Provide the [x, y] coordinate of the cell's center where the given text is located.  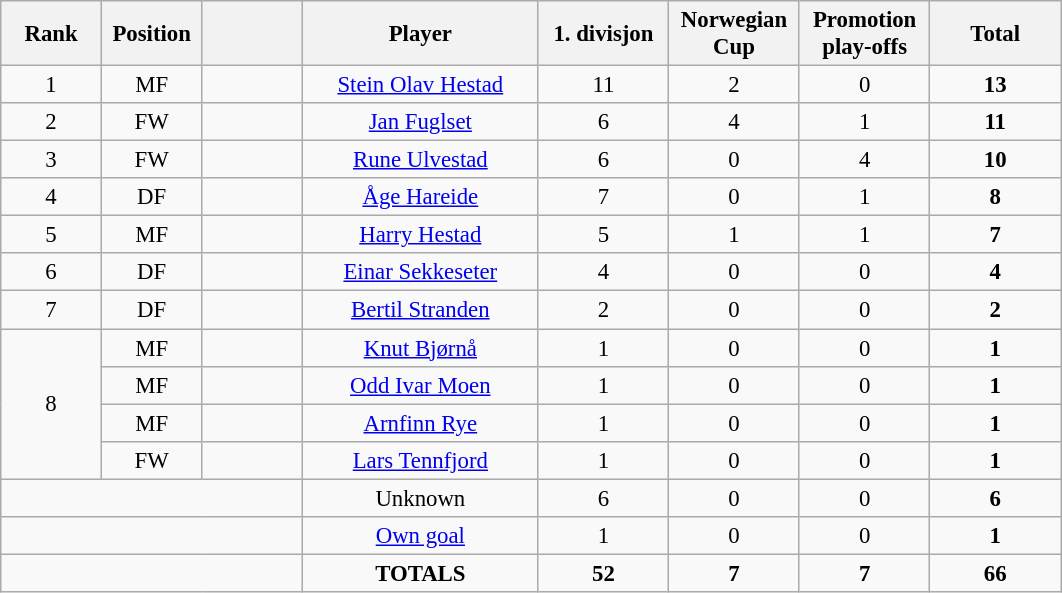
13 [996, 85]
Jan Fuglset [421, 122]
Åge Hareide [421, 197]
3 [52, 160]
Promotion play-offs [864, 34]
TOTALS [421, 573]
52 [604, 573]
Stein Olav Hestad [421, 85]
Unknown [421, 498]
Position [152, 34]
1. divisjon [604, 34]
Arnfinn Rye [421, 423]
Own goal [421, 536]
Norwegian Cup [734, 34]
Rank [52, 34]
Rune Ulvestad [421, 160]
Odd Ivar Moen [421, 385]
Bertil Stranden [421, 310]
Total [996, 34]
Knut Bjørnå [421, 348]
66 [996, 573]
Player [421, 34]
Harry Hestad [421, 235]
10 [996, 160]
Lars Tennfjord [421, 460]
Einar Sekkeseter [421, 273]
